Capture the cell that displays the provided text and extract its (X, Y) central coordinate. 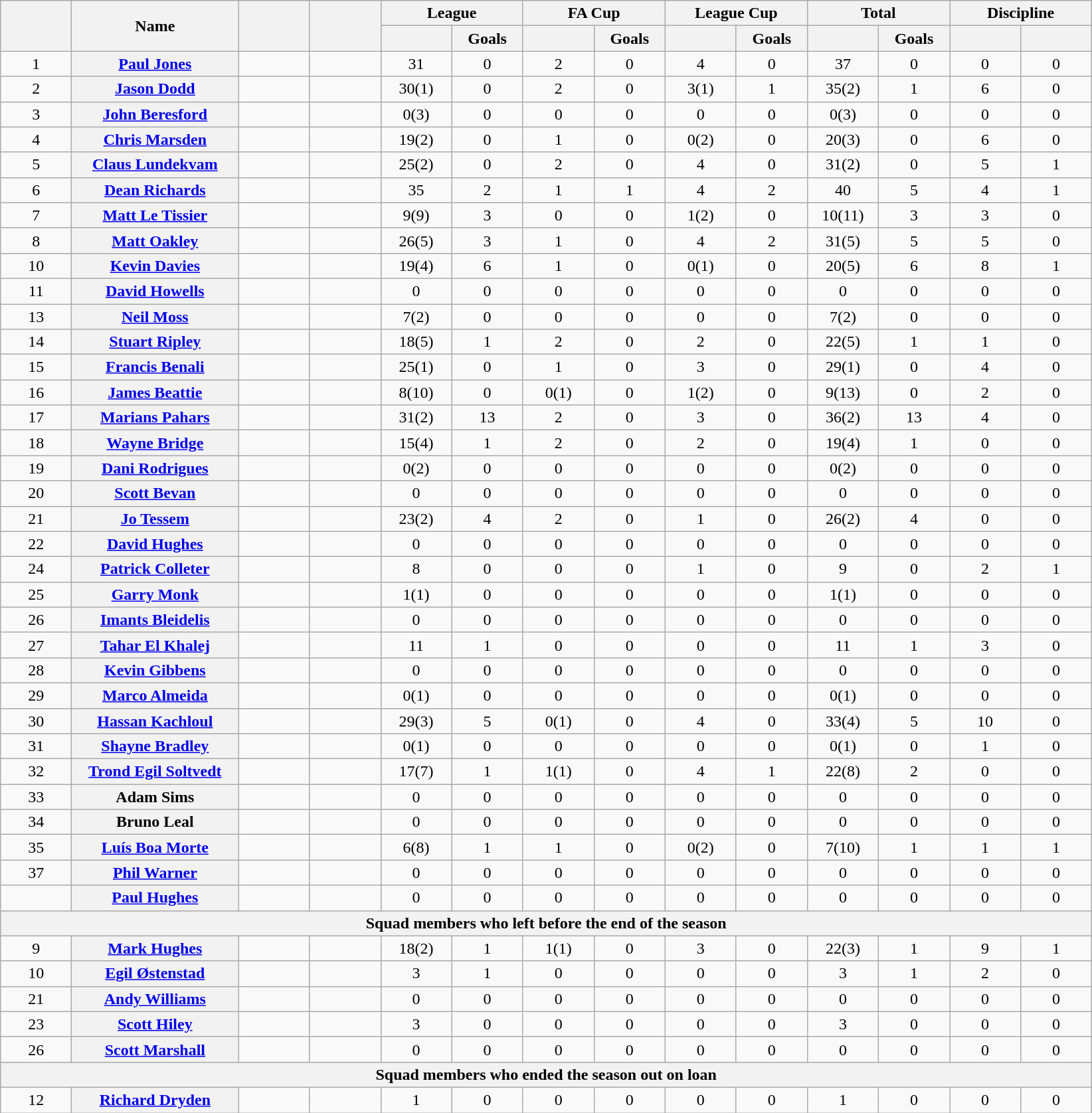
25(1) (416, 367)
28 (36, 670)
22(8) (842, 772)
Discipline (1021, 13)
26(2) (842, 519)
26(5) (416, 240)
FA Cup (594, 13)
Dean Richards (155, 190)
16 (36, 392)
Scott Bevan (155, 493)
Garry Monk (155, 594)
22 (36, 544)
32 (36, 772)
John Beresford (155, 114)
James Beattie (155, 392)
14 (36, 342)
Paul Hughes (155, 898)
Marians Pahars (155, 418)
Luís Boa Morte (155, 847)
7(10) (842, 847)
Claus Lundekvam (155, 165)
35(2) (842, 89)
Name (155, 26)
6(8) (416, 847)
15 (36, 367)
Matt Le Tissier (155, 215)
Hassan Kachloul (155, 721)
20 (36, 493)
3(1) (700, 89)
33(4) (842, 721)
Adam Sims (155, 797)
18(2) (416, 948)
25 (36, 594)
23(2) (416, 519)
18(5) (416, 342)
League (452, 13)
Richard Dryden (155, 1100)
Total (878, 13)
22(3) (842, 948)
9(13) (842, 392)
Phil Warner (155, 873)
29 (36, 695)
Chris Marsden (155, 139)
17 (36, 418)
9(9) (416, 215)
10(11) (842, 215)
David Howells (155, 291)
Squad members who ended the season out on loan (546, 1074)
Mark Hughes (155, 948)
8(10) (416, 392)
David Hughes (155, 544)
Egil Østenstad (155, 974)
29(3) (416, 721)
Neil Moss (155, 317)
Paul Jones (155, 64)
19 (36, 468)
Jo Tessem (155, 519)
Scott Hiley (155, 1024)
40 (842, 190)
34 (36, 822)
Stuart Ripley (155, 342)
27 (36, 645)
Dani Rodrigues (155, 468)
Jason Dodd (155, 89)
Matt Oakley (155, 240)
24 (36, 569)
20(3) (842, 139)
Andy Williams (155, 999)
15(4) (416, 443)
Scott Marshall (155, 1049)
Kevin Davies (155, 266)
7 (36, 215)
Francis Benali (155, 367)
25(2) (416, 165)
Patrick Colleter (155, 569)
29(1) (842, 367)
Bruno Leal (155, 822)
Imants Bleidelis (155, 620)
33 (36, 797)
36(2) (842, 418)
Trond Egil Soltvedt (155, 772)
Marco Almeida (155, 695)
18 (36, 443)
League Cup (736, 13)
Wayne Bridge (155, 443)
Tahar El Khalej (155, 645)
30 (36, 721)
Kevin Gibbens (155, 670)
20(5) (842, 266)
19(2) (416, 139)
31(5) (842, 240)
Squad members who left before the end of the season (546, 923)
17(7) (416, 772)
Shayne Bradley (155, 746)
22(5) (842, 342)
23 (36, 1024)
12 (36, 1100)
30(1) (416, 89)
